Detect which cell encompasses the target text, then output its (X, Y) center coordinate. 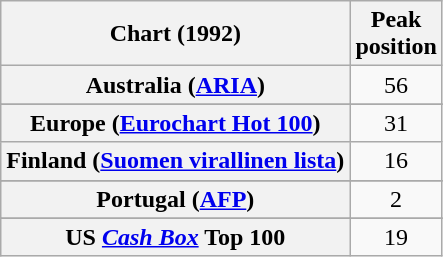
56 (396, 85)
16 (396, 161)
Finland (Suomen virallinen lista) (176, 161)
Peakposition (396, 34)
19 (396, 237)
US Cash Box Top 100 (176, 237)
Chart (1992) (176, 34)
Portugal (AFP) (176, 199)
Australia (ARIA) (176, 85)
Europe (Eurochart Hot 100) (176, 123)
2 (396, 199)
31 (396, 123)
